From the cell containing the given text, extract its center point as [x, y] coordinate. 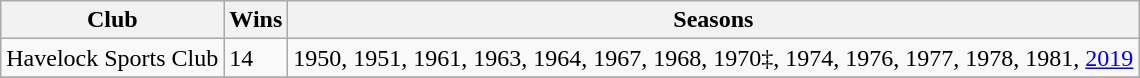
Havelock Sports Club [112, 58]
Club [112, 20]
Seasons [714, 20]
1950, 1951, 1961, 1963, 1964, 1967, 1968, 1970‡, 1974, 1976, 1977, 1978, 1981, 2019 [714, 58]
14 [256, 58]
Wins [256, 20]
